Scan for the cell matching the given text and deliver its [X, Y] coordinate at center. 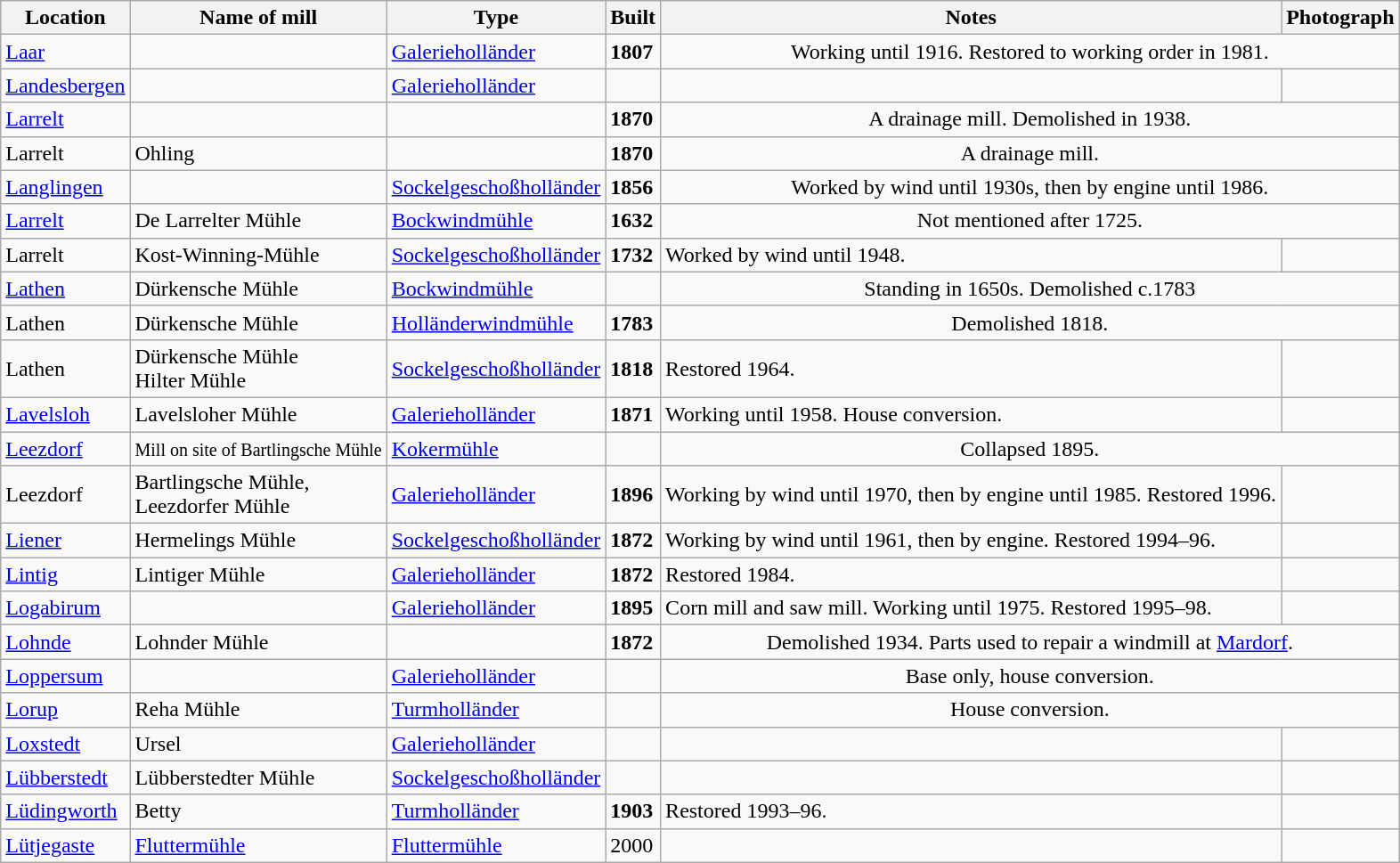
Betty [258, 811]
2000 [633, 845]
Loppersum [66, 676]
Type [496, 18]
1632 [633, 221]
Name of mill [258, 18]
Kokermühle [496, 448]
A drainage mill. [1030, 153]
Restored 1993–96. [971, 811]
Corn mill and saw mill. Working until 1975. Restored 1995–98. [971, 608]
House conversion. [1030, 710]
Notes [971, 18]
Dürkensche MühleHilter Mühle [258, 369]
Demolished 1818. [1030, 322]
Landesbergen [66, 85]
1896 [633, 495]
Working by wind until 1970, then by engine until 1985. Restored 1996. [971, 495]
De Larrelter Mühle [258, 221]
Base only, house conversion. [1030, 676]
Not mentioned after 1725. [1030, 221]
Lavelsloher Mühle [258, 414]
1783 [633, 322]
Restored 1984. [971, 574]
1807 [633, 52]
Lütjegaste [66, 845]
Lohnde [66, 642]
Worked by wind until 1948. [971, 255]
Lüdingworth [66, 811]
Photograph [1340, 18]
Ursel [258, 744]
Lorup [66, 710]
Lübberstedt [66, 778]
Lohnder Mühle [258, 642]
Lavelsloh [66, 414]
Lübberstedter Mühle [258, 778]
Bartlingsche Mühle,Leezdorfer Mühle [258, 495]
A drainage mill. Demolished in 1938. [1030, 119]
1818 [633, 369]
Standing in 1650s. Demolished c.1783 [1030, 289]
1903 [633, 811]
Ohling [258, 153]
Laar [66, 52]
Working until 1958. House conversion. [971, 414]
Location [66, 18]
Liener [66, 541]
Demolished 1934. Parts used to repair a windmill at Mardorf. [1030, 642]
Reha Mühle [258, 710]
Lintiger Mühle [258, 574]
Working until 1916. Restored to working order in 1981. [1030, 52]
Holländerwindmühle [496, 322]
Worked by wind until 1930s, then by engine until 1986. [1030, 187]
Collapsed 1895. [1030, 448]
Built [633, 18]
Working by wind until 1961, then by engine. Restored 1994–96. [971, 541]
Mill on site of Bartlingsche Mühle [258, 448]
Hermelings Mühle [258, 541]
Kost-Winning-Mühle [258, 255]
Langlingen [66, 187]
Restored 1964. [971, 369]
1856 [633, 187]
Logabirum [66, 608]
1871 [633, 414]
Lintig [66, 574]
1895 [633, 608]
Loxstedt [66, 744]
1732 [633, 255]
